Return the [x, y] coordinate for the center point of the cell that contains the specified text.  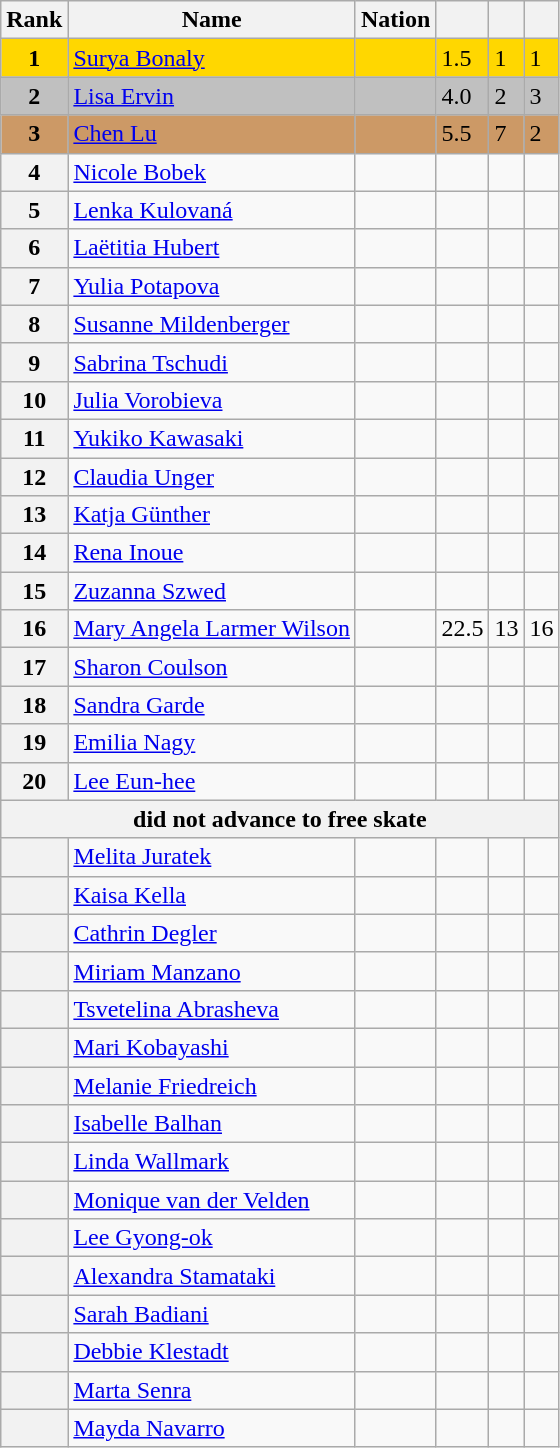
Sharon Coulson [212, 667]
Rank [34, 20]
Monique van der Velden [212, 1200]
17 [34, 667]
4.0 [462, 96]
Mary Angela Larmer Wilson [212, 629]
Emilia Nagy [212, 743]
Katja Günther [212, 515]
Sandra Garde [212, 705]
Sabrina Tschudi [212, 362]
Lisa Ervin [212, 96]
Name [212, 20]
Julia Vorobieva [212, 400]
Mari Kobayashi [212, 1047]
Linda Wallmark [212, 1162]
Tsvetelina Abrasheva [212, 1009]
19 [34, 743]
Debbie Klestadt [212, 1352]
Marta Senra [212, 1390]
Mayda Navarro [212, 1428]
Laëtitia Hubert [212, 248]
5 [34, 210]
Lee Gyong-ok [212, 1238]
5.5 [462, 134]
Lenka Kulovaná [212, 210]
8 [34, 324]
Melita Juratek [212, 857]
Nation [395, 20]
Cathrin Degler [212, 933]
20 [34, 781]
Susanne Mildenberger [212, 324]
Chen Lu [212, 134]
Melanie Friedreich [212, 1085]
Claudia Unger [212, 477]
did not advance to free skate [280, 819]
4 [34, 172]
6 [34, 248]
Nicole Bobek [212, 172]
Isabelle Balhan [212, 1124]
18 [34, 705]
Alexandra Stamataki [212, 1276]
Yulia Potapova [212, 286]
Surya Bonaly [212, 58]
Rena Inoue [212, 553]
1.5 [462, 58]
Sarah Badiani [212, 1314]
14 [34, 553]
Miriam Manzano [212, 971]
Lee Eun-hee [212, 781]
Yukiko Kawasaki [212, 438]
12 [34, 477]
10 [34, 400]
11 [34, 438]
9 [34, 362]
Zuzanna Szwed [212, 591]
Kaisa Kella [212, 895]
22.5 [462, 629]
15 [34, 591]
